Find where the given text appears and provide that cell's center as [X, Y] coordinate. 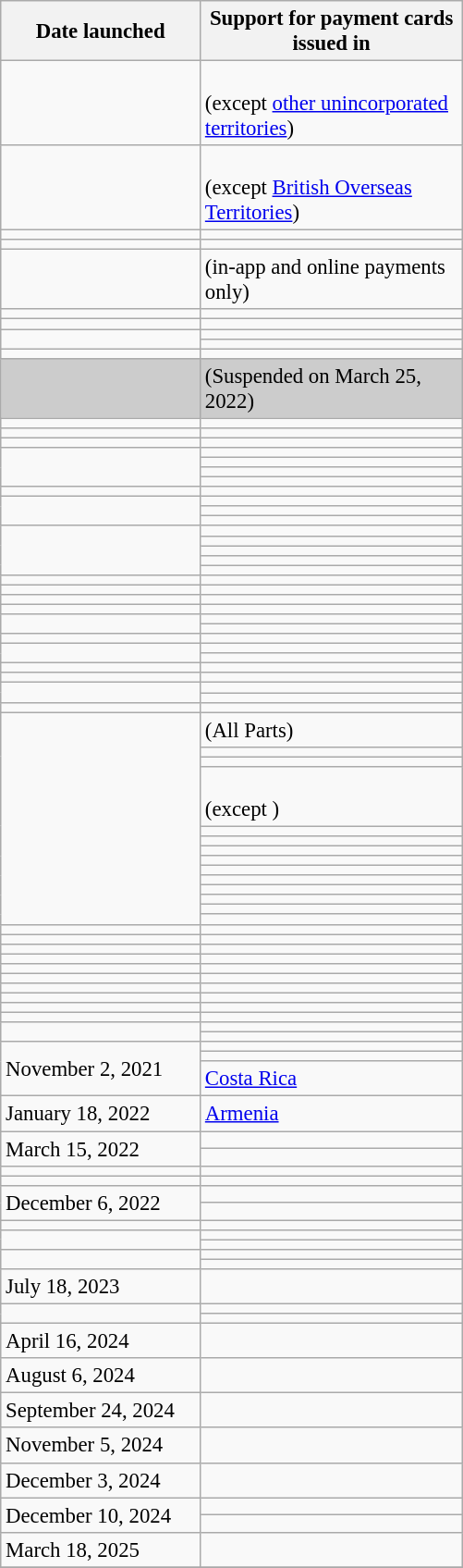
December 6, 2022 [101, 1203]
September 24, 2024 [101, 1411]
November 5, 2024 [101, 1446]
January 18, 2022 [101, 1114]
(except ) [332, 797]
March 18, 2025 [101, 1549]
December 3, 2024 [101, 1480]
(Suspended on March 25, 2022) [332, 389]
March 15, 2022 [101, 1149]
(All Parts) [332, 730]
Support for payment cards issued in [332, 31]
(except British Overseas Territories) [332, 188]
Date launched [101, 31]
April 16, 2024 [101, 1341]
Costa Rica [332, 1080]
November 2, 2021 [101, 1069]
Armenia [332, 1114]
December 10, 2024 [101, 1515]
August 6, 2024 [101, 1376]
(except other unincorporated territories) [332, 104]
July 18, 2023 [101, 1287]
(in-app and online payments only) [332, 279]
